Determine the [X, Y] coordinate at the center of the cell enclosing the given text.  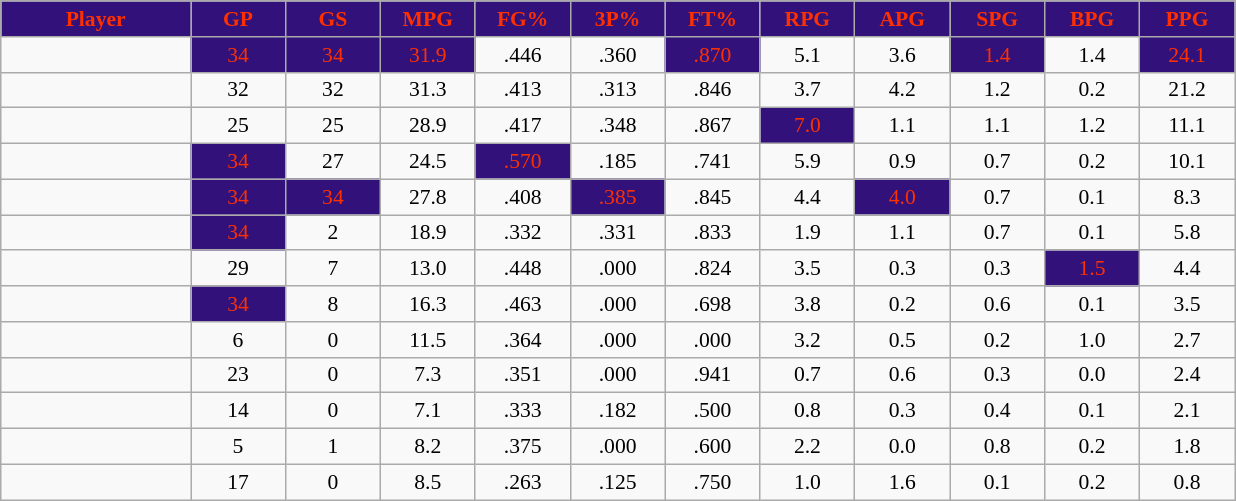
7.1 [428, 411]
3.2 [808, 340]
.463 [522, 304]
21.2 [1188, 90]
6 [238, 340]
8.3 [1188, 197]
.413 [522, 90]
2.4 [1188, 375]
.417 [522, 126]
PPG [1188, 19]
11.1 [1188, 126]
0.9 [902, 162]
.313 [618, 90]
17 [238, 482]
31.3 [428, 90]
.351 [522, 375]
.698 [712, 304]
.833 [712, 233]
3P% [618, 19]
.375 [522, 447]
.941 [712, 375]
28.9 [428, 126]
1 [332, 447]
8 [332, 304]
3.7 [808, 90]
.348 [618, 126]
.500 [712, 411]
3.6 [902, 55]
2.1 [1188, 411]
1.9 [808, 233]
16.3 [428, 304]
Player [96, 19]
.600 [712, 447]
.385 [618, 197]
27 [332, 162]
SPG [998, 19]
7.3 [428, 375]
5.8 [1188, 233]
.867 [712, 126]
.125 [618, 482]
FG% [522, 19]
.182 [618, 411]
5.9 [808, 162]
.446 [522, 55]
0.4 [998, 411]
.185 [618, 162]
11.5 [428, 340]
.364 [522, 340]
5 [238, 447]
2.7 [1188, 340]
2 [332, 233]
1.5 [1092, 269]
.448 [522, 269]
.360 [618, 55]
.870 [712, 55]
MPG [428, 19]
1.8 [1188, 447]
10.1 [1188, 162]
FT% [712, 19]
.845 [712, 197]
.846 [712, 90]
.333 [522, 411]
2.2 [808, 447]
1.6 [902, 482]
.824 [712, 269]
14 [238, 411]
.408 [522, 197]
8.2 [428, 447]
GP [238, 19]
7 [332, 269]
.750 [712, 482]
GS [332, 19]
0.5 [902, 340]
18.9 [428, 233]
.331 [618, 233]
23 [238, 375]
.741 [712, 162]
.332 [522, 233]
5.1 [808, 55]
RPG [808, 19]
.263 [522, 482]
24.1 [1188, 55]
27.8 [428, 197]
.570 [522, 162]
13.0 [428, 269]
4.2 [902, 90]
29 [238, 269]
24.5 [428, 162]
4.0 [902, 197]
7.0 [808, 126]
BPG [1092, 19]
31.9 [428, 55]
APG [902, 19]
8.5 [428, 482]
3.8 [808, 304]
